Output the [X, Y] coordinate of the center of the cell containing the given text.  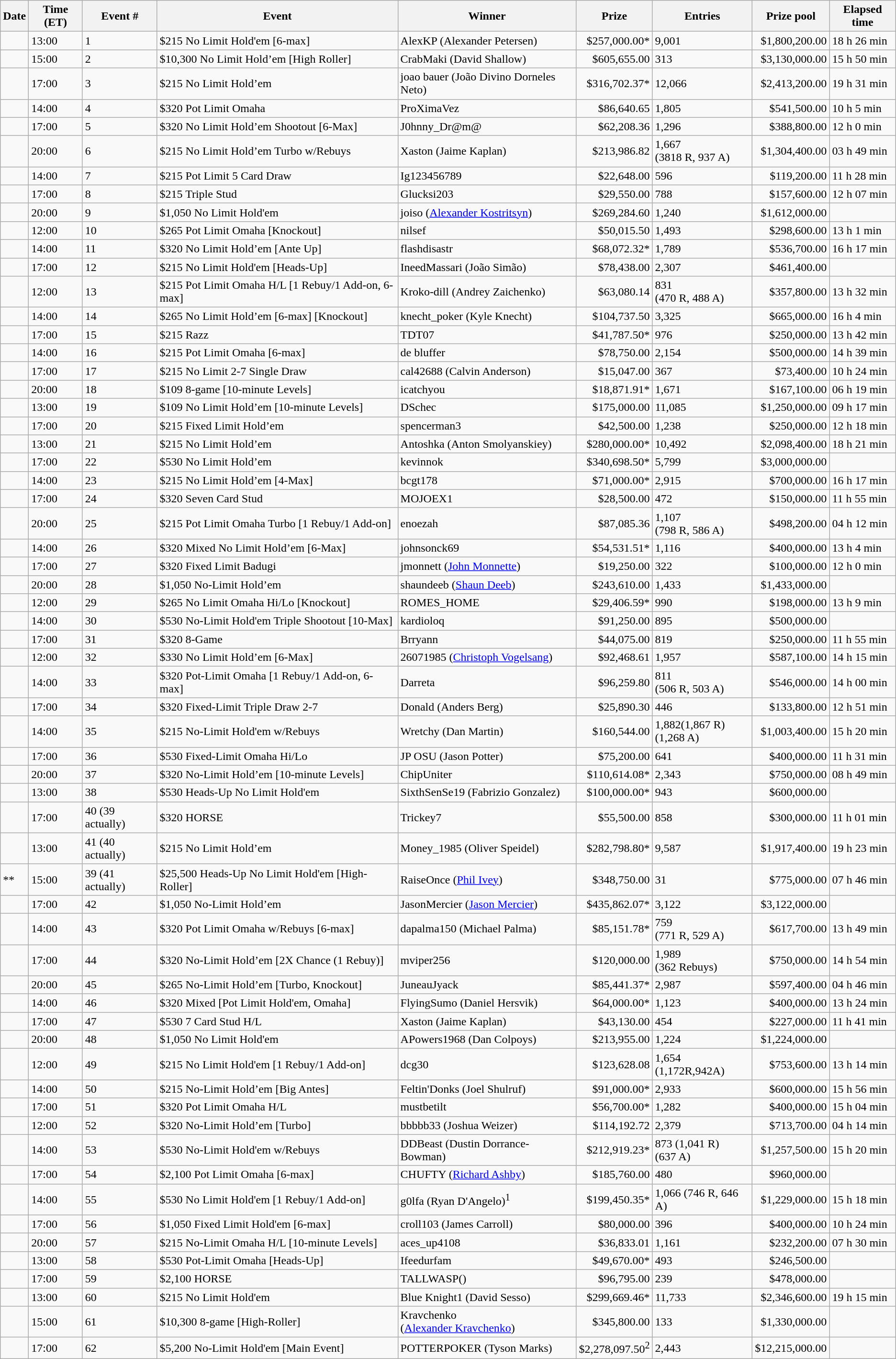
$530 No Limit Hold’em [278, 462]
CrabMaki (David Shallow) [487, 59]
TDT07 [487, 335]
$212,919.23* [615, 1150]
17 [120, 371]
38 [120, 793]
$64,000.00* [615, 1003]
$320 No-Limit Hold’em [10-minute Levels] [278, 774]
$1,917,400.00 [791, 849]
$56,700.00* [615, 1107]
CHUFTY (Richard Ashby) [487, 1175]
$265 No Limit Hold’em [6-max] [Knockout] [278, 317]
18 [120, 389]
28 [120, 585]
2,379 [703, 1125]
759(771 R, 529 A) [703, 929]
Antoshka (Anton Smolyanskiey) [487, 444]
27 [120, 566]
Event [278, 16]
03 h 49 min [862, 151]
1,116 [703, 548]
$215 No Limit Hold'em [1 Rebuy/1 Add-on] [278, 1064]
831(470 R, 488 A) [703, 292]
3,122 [703, 904]
1,066 (746 R, 646 A) [703, 1199]
$530 No Limit Hold'em [1 Rebuy/1 Add-on] [278, 1199]
$92,468.61 [615, 657]
J0hnny_Dr@m@ [487, 126]
$330 No Limit Hold’em [6-Max] [278, 657]
33 [120, 682]
3,325 [703, 317]
Darreta [487, 682]
52 [120, 1125]
1,238 [703, 426]
1,667(3818 R, 937 A) [703, 151]
$345,800.00 [615, 1322]
56 [120, 1224]
$587,100.00 [791, 657]
ChipUniter [487, 774]
$320 Pot-Limit Omaha [1 Rebuy/1 Add-on, 6-max] [278, 682]
Time (ET) [56, 16]
$265 No Limit Omaha Hi/Lo [Knockout] [278, 603]
dcg30 [487, 1064]
12 h 18 min [862, 426]
dapalma150 (Michael Palma) [487, 929]
$96,795.00 [615, 1279]
10 [120, 230]
$109 8-game [10-minute Levels] [278, 389]
$2,413,200.00 [791, 83]
10 h 5 min [862, 108]
37 [120, 774]
61 [120, 1322]
$85,441.37* [615, 985]
1,282 [703, 1107]
48 [120, 1040]
JuneauJyack [487, 985]
13 h 4 min [862, 548]
johnsonck69 [487, 548]
53 [120, 1150]
9,001 [703, 41]
$498,200.00 [791, 523]
$357,800.00 [791, 292]
596 [703, 176]
40 (39 actually) [120, 817]
SixthSenSe19 (Fabrizio Gonzalez) [487, 793]
$320 Pot Limit Omaha H/L [278, 1107]
26 [120, 548]
16 h 4 min [862, 317]
60 [120, 1297]
kardioloq [487, 621]
$80,000.00 [615, 1224]
$1,257,500.00 [791, 1150]
133 [703, 1322]
mustbetilt [487, 1107]
$167,100.00 [791, 389]
$215 Pot Limit Omaha [6-max] [278, 353]
$320 No-Limit Hold’em [2X Chance (1 Rebuy)] [278, 960]
$300,000.00 [791, 817]
$246,500.00 [791, 1260]
$100,000.00* [615, 793]
$55,500.00 [615, 817]
$215 No Limit Hold’em Turbo w/Rebuys [278, 151]
$29,550.00 [615, 194]
18 h 21 min [862, 444]
IneedMassari (João Simão) [487, 267]
JasonMercier (Jason Mercier) [487, 904]
1,224 [703, 1040]
$530 Heads-Up No Limit Hold'em [278, 793]
35 [120, 732]
895 [703, 621]
APowers1968 (Dan Colpoys) [487, 1040]
shaundeeb (Shaun Deeb) [487, 585]
19 h 23 min [862, 849]
1,805 [703, 108]
$1,250,000.00 [791, 408]
cal42688 (Calvin Anderson) [487, 371]
$530 No-Limit Hold'em Triple Shootout [10-Max] [278, 621]
990 [703, 603]
$185,760.00 [615, 1175]
11,085 [703, 408]
3 [120, 83]
nilsef [487, 230]
13 h 32 min [862, 292]
$215 Triple Stud [278, 194]
$665,000.00 [791, 317]
641 [703, 756]
12 h 51 min [862, 707]
$282,798.80* [615, 849]
$87,085.36 [615, 523]
$2,346,600.00 [791, 1297]
13 h 24 min [862, 1003]
Money_1985 (Oliver Speidel) [487, 849]
59 [120, 1279]
Blue Knight1 (David Sesso) [487, 1297]
$91,250.00 [615, 621]
2,987 [703, 985]
$299,669.46* [615, 1297]
$546,000.00 [791, 682]
11 [120, 249]
1,989(362 Rebuys) [703, 960]
Brryann [487, 639]
1,107(798 R, 586 A) [703, 523]
$199,450.35* [615, 1199]
1,957 [703, 657]
11,733 [703, 1297]
$3,000,000.00 [791, 462]
6 [120, 151]
$91,000.00* [615, 1089]
2,154 [703, 353]
$5,200 No-Limit Hold'em [Main Event] [278, 1348]
$1,003,400.00 [791, 732]
RaiseOnce (Phil Ivey) [487, 879]
$388,800.00 [791, 126]
$1,229,000.00 [791, 1199]
34 [120, 707]
313 [703, 59]
$68,072.32* [615, 249]
19 h 31 min [862, 83]
788 [703, 194]
$215 No-Limit Omaha H/L [10-minute Levels] [278, 1242]
$75,200.00 [615, 756]
55 [120, 1199]
$320 Fixed Limit Badugi [278, 566]
joiso (Alexander Kostritsyn) [487, 212]
1,671 [703, 389]
$215 No-Limit Hold'em w/Rebuys [278, 732]
$1,330,000.00 [791, 1322]
9 [120, 212]
$86,640.65 [615, 108]
47 [120, 1021]
$1,050 Fixed Limit Hold'em [6-max] [278, 1224]
$215 No-Limit Hold’em [Big Antes] [278, 1089]
$215 Razz [278, 335]
58 [120, 1260]
mviper256 [487, 960]
24 [120, 498]
$213,986.82 [615, 151]
44 [120, 960]
Prize pool [791, 16]
858 [703, 817]
$50,015.50 [615, 230]
819 [703, 639]
$19,250.00 [615, 566]
51 [120, 1107]
19 [120, 408]
$227,000.00 [791, 1021]
$478,000.00 [791, 1279]
$133,800.00 [791, 707]
$110,614.08* [615, 774]
$320 No Limit Hold’em [Ante Up] [278, 249]
Ifeedurfam [487, 1260]
Kravchenko(Alexander Kravchenko) [487, 1322]
13 h 9 min [862, 603]
$160,544.00 [615, 732]
$530 Fixed-Limit Omaha Hi/Lo [278, 756]
42 [120, 904]
$265 Pot Limit Omaha [Knockout] [278, 230]
943 [703, 793]
DDBeast (Dustin Dorrance-Bowman) [487, 1150]
$215 Pot Limit 5 Card Draw [278, 176]
32 [120, 657]
$114,192.72 [615, 1125]
$320 No Limit Hold’em Shootout [6-Max] [278, 126]
11 h 28 min [862, 176]
$1,433,000.00 [791, 585]
$215 Pot Limit Omaha H/L [1 Rebuy/1 Add-on, 6-max] [278, 292]
** [14, 879]
$243,610.00 [615, 585]
36 [120, 756]
$215 Pot Limit Omaha Turbo [1 Rebuy/1 Add-on] [278, 523]
g0lfa (Ryan D'Angelo)1 [487, 1199]
ProXimaVez [487, 108]
$340,698.50* [615, 462]
11 h 41 min [862, 1021]
13 [120, 292]
$78,750.00 [615, 353]
$320 Mixed No Limit Hold’em [6-Max] [278, 548]
$54,531.51* [615, 548]
11 h 31 min [862, 756]
Feltin'Donks (Joel Shulruf) [487, 1089]
14 [120, 317]
$215 Fixed Limit Hold’em [278, 426]
$25,890.30 [615, 707]
07 h 46 min [862, 879]
$28,500.00 [615, 498]
Winner [487, 16]
$320 HORSE [278, 817]
04 h 46 min [862, 985]
08 h 49 min [862, 774]
$530 No-Limit Hold'em w/Rebuys [278, 1150]
$232,200.00 [791, 1242]
12,066 [703, 83]
$960,000.00 [791, 1175]
bcgt178 [487, 480]
$44,075.00 [615, 639]
15 h 04 min [862, 1107]
2,343 [703, 774]
$1,224,000.00 [791, 1040]
$10,300 No Limit Hold’em [High Roller] [278, 59]
$18,871.91* [615, 389]
62 [120, 1348]
$597,400.00 [791, 985]
9,587 [703, 849]
$320 Seven Card Stud [278, 498]
$49,670.00* [615, 1260]
13 h 14 min [862, 1064]
$461,400.00 [791, 267]
$320 8-Game [278, 639]
41 (40 actually) [120, 849]
Entries [703, 16]
$10,300 8-game [High-Roller] [278, 1322]
25 [120, 523]
$43,130.00 [615, 1021]
454 [703, 1021]
$3,130,000.00 [791, 59]
TALLWASP() [487, 1279]
$320 Mixed [Pot Limit Hold'em, Omaha] [278, 1003]
1,161 [703, 1242]
$215 No Limit Hold'em [6-max] [278, 41]
$96,259.80 [615, 682]
flashdisastr [487, 249]
$713,700.00 [791, 1125]
$62,208.36 [615, 126]
45 [120, 985]
$215 No Limit 2-7 Single Draw [278, 371]
$215 No Limit Hold'em [Heads-Up] [278, 267]
14 h 54 min [862, 960]
$109 No Limit Hold’em [10-minute Levels] [278, 408]
09 h 17 min [862, 408]
04 h 12 min [862, 523]
7 [120, 176]
croll103 (James Carroll) [487, 1224]
POTTERPOKER (Tyson Marks) [487, 1348]
Ig123456789 [487, 176]
$2,278,097.502 [615, 1348]
$3,122,000.00 [791, 904]
49 [120, 1064]
4 [120, 108]
29 [120, 603]
1,882(1,867 R)(1,268 A) [703, 732]
2 [120, 59]
976 [703, 335]
$316,702.37* [615, 83]
239 [703, 1279]
$605,655.00 [615, 59]
$150,000.00 [791, 498]
1 [120, 41]
1,296 [703, 126]
13 h 1 min [862, 230]
$280,000.00* [615, 444]
$198,000.00 [791, 603]
$2,100 Pot Limit Omaha [6-max] [278, 1175]
Kroko-dill (Andrey Zaichenko) [487, 292]
14 h 00 min [862, 682]
spencerman3 [487, 426]
12 h 07 min [862, 194]
50 [120, 1089]
480 [703, 1175]
367 [703, 371]
2,915 [703, 480]
43 [120, 929]
$257,000.00* [615, 41]
07 h 30 min [862, 1242]
10,492 [703, 444]
$753,600.00 [791, 1064]
$435,862.07* [615, 904]
$42,500.00 [615, 426]
Trickey7 [487, 817]
1,433 [703, 585]
$617,700.00 [791, 929]
396 [703, 1224]
$541,500.00 [791, 108]
$215 No Limit Hold'em [278, 1297]
JP OSU (Jason Potter) [487, 756]
13 h 42 min [862, 335]
1,240 [703, 212]
15 h 56 min [862, 1089]
icatchyou [487, 389]
MOJOEX1 [487, 498]
20 [120, 426]
$73,400.00 [791, 371]
1,493 [703, 230]
$123,628.08 [615, 1064]
AlexKP (Alexander Petersen) [487, 41]
15 h 50 min [862, 59]
$775,000.00 [791, 879]
knecht_poker (Kyle Knecht) [487, 317]
8 [120, 194]
$41,787.50* [615, 335]
19 h 15 min [862, 1297]
$530 Pot-Limit Omaha [Heads-Up] [278, 1260]
5 [120, 126]
$2,100 HORSE [278, 1279]
$530 7 Card Stud H/L [278, 1021]
$15,047.00 [615, 371]
18 h 26 min [862, 41]
26071985 (Christoph Vogelsang) [487, 657]
ROMES_HOME [487, 603]
2,443 [703, 1348]
1,654(1,172R,942A) [703, 1064]
493 [703, 1260]
joao bauer (João Divino Dorneles Neto) [487, 83]
322 [703, 566]
$100,000.00 [791, 566]
$78,438.00 [615, 267]
$320 Fixed-Limit Triple Draw 2-7 [278, 707]
Event # [120, 16]
Wretchy (Dan Martin) [487, 732]
811(506 R, 503 A) [703, 682]
$265 No-Limit Hold’em [Turbo, Knockout] [278, 985]
54 [120, 1175]
kevinnok [487, 462]
$71,000.00* [615, 480]
873 (1,041 R)(637 A) [703, 1150]
$320 Pot Limit Omaha w/Rebuys [6-max] [278, 929]
$1,800,200.00 [791, 41]
1,123 [703, 1003]
22 [120, 462]
jmonnett (John Monnette) [487, 566]
aces_up4108 [487, 1242]
06 h 19 min [862, 389]
$536,700.00 [791, 249]
Donald (Anders Berg) [487, 707]
$157,600.00 [791, 194]
12 [120, 267]
23 [120, 480]
46 [120, 1003]
15 [120, 335]
DSchec [487, 408]
$348,750.00 [615, 879]
30 [120, 621]
04 h 14 min [862, 1125]
5,799 [703, 462]
39 (41 actually) [120, 879]
$12,215,000.00 [791, 1348]
Date [14, 16]
Glucksi203 [487, 194]
2,307 [703, 267]
$25,500 Heads-Up No Limit Hold'em [High-Roller] [278, 879]
1,789 [703, 249]
21 [120, 444]
$36,833.01 [615, 1242]
$85,151.78* [615, 929]
57 [120, 1242]
$22,648.00 [615, 176]
$119,200.00 [791, 176]
$213,955.00 [615, 1040]
$320 No-Limit Hold’em [Turbo] [278, 1125]
16 [120, 353]
enoezah [487, 523]
446 [703, 707]
$63,080.14 [615, 292]
14 h 39 min [862, 353]
Prize [615, 16]
$269,284.60 [615, 212]
13 h 49 min [862, 929]
$2,098,400.00 [791, 444]
FlyingSumo (Daniel Hersvik) [487, 1003]
$1,304,400.00 [791, 151]
$215 No Limit Hold’em [4-Max] [278, 480]
$120,000.00 [615, 960]
$320 Pot Limit Omaha [278, 108]
$175,000.00 [615, 408]
$700,000.00 [791, 480]
472 [703, 498]
11 h 01 min [862, 817]
15 h 18 min [862, 1199]
$104,737.50 [615, 317]
$1,612,000.00 [791, 212]
bbbbb33 (Joshua Weizer) [487, 1125]
14 h 15 min [862, 657]
2,933 [703, 1089]
$29,406.59* [615, 603]
Elapsed time [862, 16]
de bluffer [487, 353]
$298,600.00 [791, 230]
